Search for the cell housing the specified text and yield its (x, y) center coordinate. 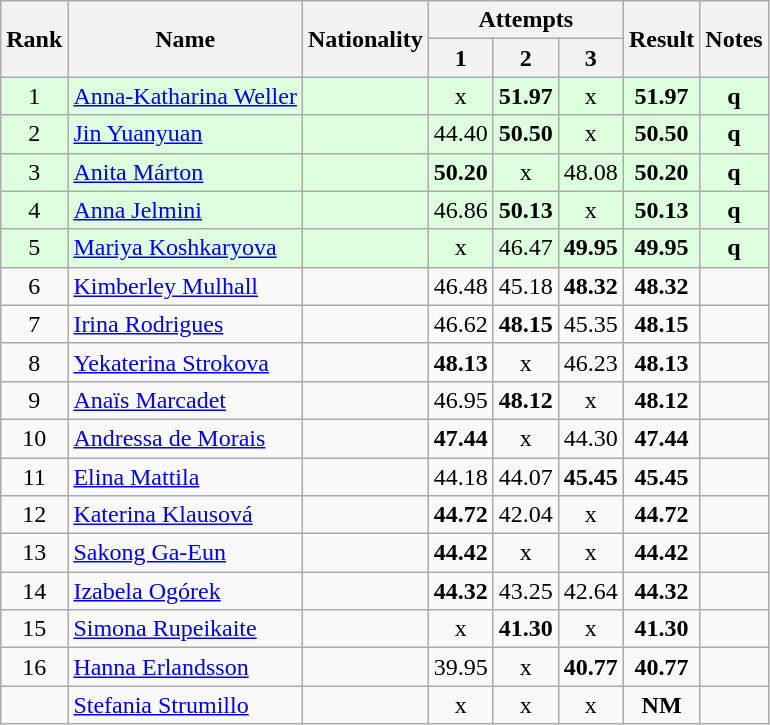
46.47 (526, 248)
10 (34, 438)
46.48 (460, 286)
Katerina Klausová (186, 515)
12 (34, 515)
Anna-Katharina Weller (186, 96)
Attempts (526, 20)
Nationality (365, 39)
42.04 (526, 515)
Sakong Ga-Eun (186, 553)
45.18 (526, 286)
Result (661, 39)
43.25 (526, 591)
Irina Rodrigues (186, 324)
4 (34, 210)
Jin Yuanyuan (186, 134)
7 (34, 324)
Elina Mattila (186, 477)
8 (34, 362)
14 (34, 591)
Yekaterina Strokova (186, 362)
44.18 (460, 477)
Anaïs Marcadet (186, 400)
5 (34, 248)
44.07 (526, 477)
Notes (734, 39)
Hanna Erlandsson (186, 667)
45.35 (590, 324)
46.86 (460, 210)
Stefania Strumillo (186, 705)
Simona Rupeikaite (186, 629)
9 (34, 400)
44.30 (590, 438)
44.40 (460, 134)
13 (34, 553)
11 (34, 477)
39.95 (460, 667)
46.23 (590, 362)
46.95 (460, 400)
48.08 (590, 172)
Name (186, 39)
46.62 (460, 324)
15 (34, 629)
Izabela Ogórek (186, 591)
42.64 (590, 591)
16 (34, 667)
Mariya Koshkaryova (186, 248)
Anita Márton (186, 172)
Kimberley Mulhall (186, 286)
Rank (34, 39)
Anna Jelmini (186, 210)
6 (34, 286)
NM (661, 705)
Andressa de Morais (186, 438)
